Capture the cell that displays the provided text and extract its [X, Y] central coordinate. 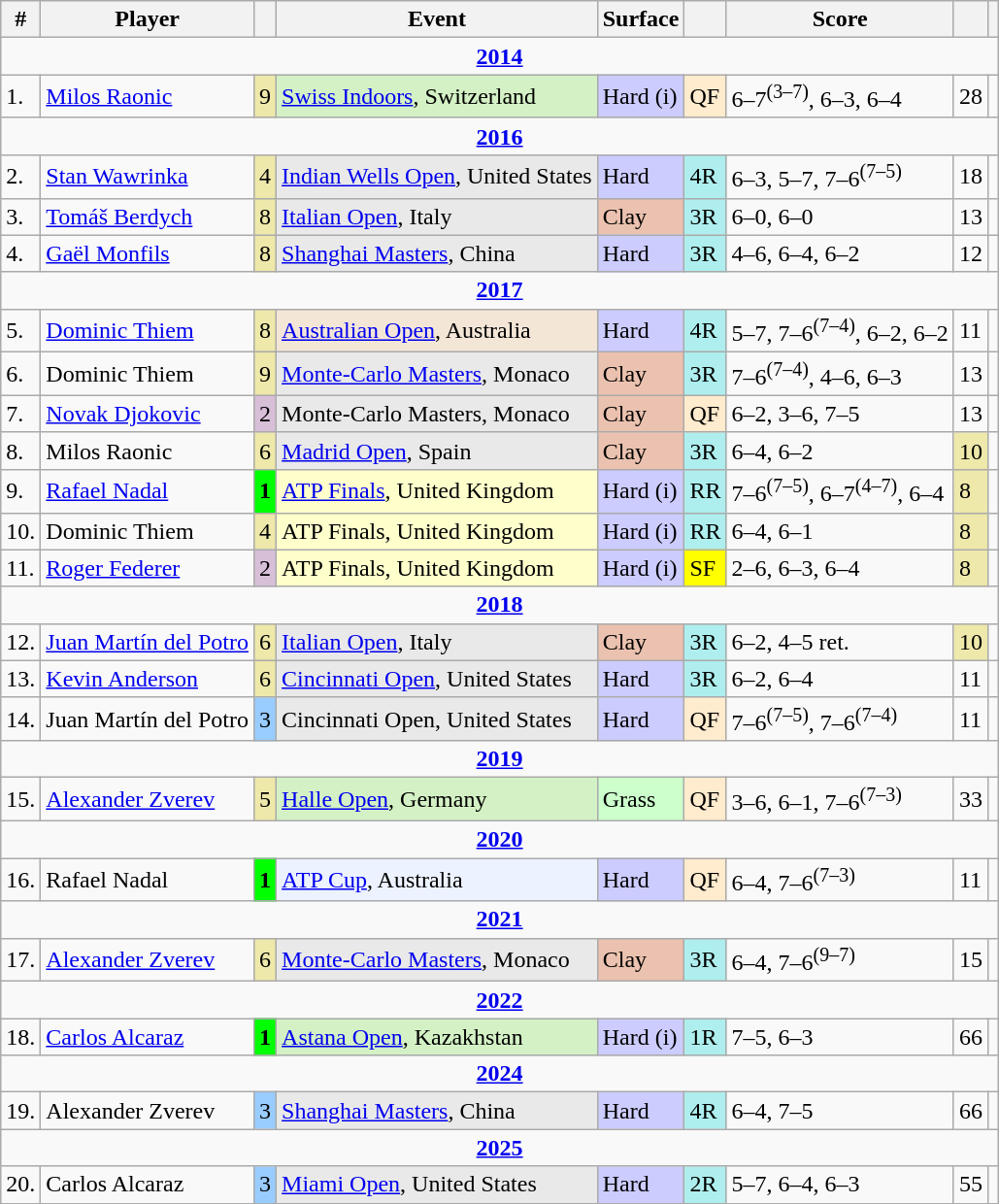
18. [21, 1037]
Stan Wawrinka [148, 177]
7–6(7–5), 6–7(4–7), 6–4 [840, 491]
3. [21, 217]
2017 [500, 290]
6–4, 7–6(9–7) [840, 959]
10. [21, 531]
2R [705, 1185]
6–2, 6–4 [840, 679]
19. [21, 1111]
Surface [641, 19]
2018 [500, 605]
4. [21, 253]
SF [705, 568]
7–6(7–5), 7–6(7–4) [840, 719]
Astana Open, Kazakhstan [437, 1037]
7–6(7–4), 4–6, 6–3 [840, 375]
Madrid Open, Spain [437, 451]
6–0, 6–0 [840, 217]
Indian Wells Open, United States [437, 177]
6–4, 6–2 [840, 451]
2014 [500, 56]
9. [21, 491]
5–7, 7–6(7–4), 6–2, 6–2 [840, 330]
12. [21, 642]
14. [21, 719]
Tomáš Berdych [148, 217]
Grass [641, 800]
55 [971, 1185]
2020 [500, 840]
Kevin Anderson [148, 679]
2022 [500, 1000]
4–6, 6–4, 6–2 [840, 253]
12 [971, 253]
Roger Federer [148, 568]
6–2, 4–5 ret. [840, 642]
5 [266, 800]
1R [705, 1037]
16. [21, 880]
17. [21, 959]
6–7(3–7), 6–3, 6–4 [840, 97]
6–2, 3–6, 7–5 [840, 414]
2–6, 6–3, 6–4 [840, 568]
1. [21, 97]
7–5, 6–3 [840, 1037]
2025 [500, 1148]
Halle Open, Germany [437, 800]
Australian Open, Australia [437, 330]
6. [21, 375]
18 [971, 177]
28 [971, 97]
15 [971, 959]
ATP Cup, Australia [437, 880]
Gaël Monfils [148, 253]
# [21, 19]
20. [21, 1185]
5. [21, 330]
Player [148, 19]
2024 [500, 1074]
6–4, 7–6(7–3) [840, 880]
13. [21, 679]
33 [971, 800]
15. [21, 800]
Swiss Indoors, Switzerland [437, 97]
6–3, 5–7, 7–6(7–5) [840, 177]
6–4, 6–1 [840, 531]
5–7, 6–4, 6–3 [840, 1185]
6–4, 7–5 [840, 1111]
Event [437, 19]
2016 [500, 136]
2. [21, 177]
7. [21, 414]
Novak Djokovic [148, 414]
8. [21, 451]
Score [840, 19]
2021 [500, 920]
2019 [500, 759]
Miami Open, United States [437, 1185]
11. [21, 568]
3–6, 6–1, 7–6(7–3) [840, 800]
